Pinpoint the cell where the given text exists, returning its [X, Y] midpoint coordinate. 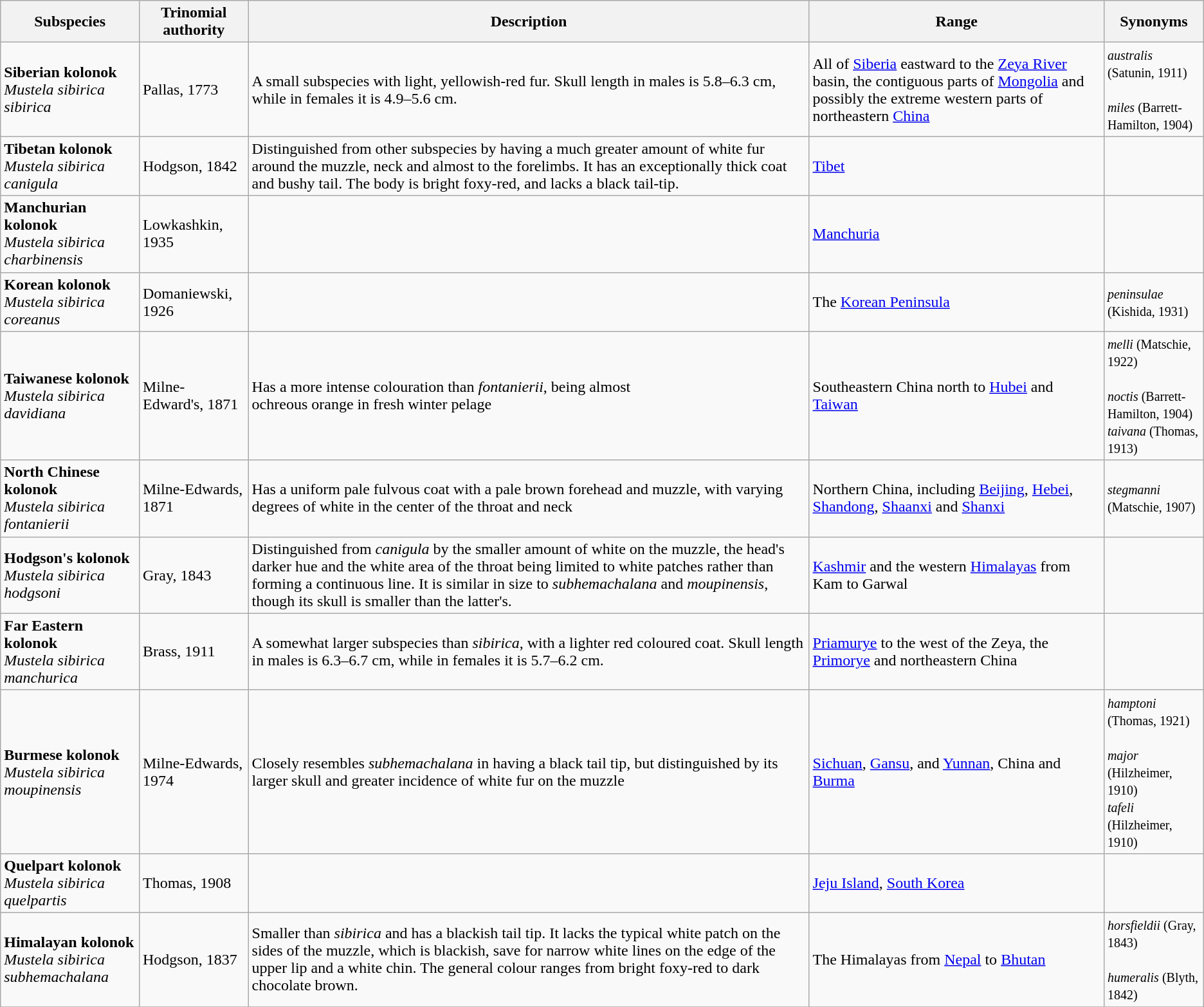
Thomas, 1908 [194, 883]
Himalayan kolonokMustela sibirica subhemachalana [70, 959]
Far Eastern kolonokMustela sibirica manchurica [70, 651]
peninsulae (Kishida, 1931) [1154, 302]
Burmese kolonokMustela sibirica moupinensis [70, 771]
North Chinese kolonokMustela sibirica fontanierii [70, 498]
Taiwanese kolonokMustela sibirica davidiana [70, 396]
horsfieldii (Gray, 1843)humeralis (Blyth, 1842) [1154, 959]
Milne-Edwards, 1871 [194, 498]
The Korean Peninsula [956, 302]
A small subspecies with light, yellowish-red fur. Skull length in males is 5.8–6.3 cm, while in females it is 4.9–5.6 cm. [529, 89]
Hodgson, 1842 [194, 166]
hamptoni (Thomas, 1921)major (Hilzheimer, 1910) tafeli (Hilzheimer, 1910) [1154, 771]
Tibet [956, 166]
Southeastern China north to Hubei and Taiwan [956, 396]
Trinomial authority [194, 22]
Jeju Island, South Korea [956, 883]
Pallas, 1773 [194, 89]
Range [956, 22]
Subspecies [70, 22]
Lowkashkin, 1935 [194, 234]
Gray, 1843 [194, 575]
Domaniewski, 1926 [194, 302]
Description [529, 22]
australis (Satunin, 1911)miles (Barrett-Hamilton, 1904) [1154, 89]
Brass, 1911 [194, 651]
melli (Matschie, 1922)noctis (Barrett-Hamilton, 1904) taivana (Thomas, 1913) [1154, 396]
Hodgson, 1837 [194, 959]
Tibetan kolonokMustela sibirica canigula [70, 166]
Kashmir and the western Himalayas from Kam to Garwal [956, 575]
Hodgson's kolonokMustela sibirica hodgsoni [70, 575]
Quelpart kolonokMustela sibirica quelpartis [70, 883]
Milne-Edwards, 1974 [194, 771]
All of Siberia eastward to the Zeya River basin, the contiguous parts of Mongolia and possibly the extreme western parts of northeastern China [956, 89]
Siberian kolonokMustela sibirica sibirica [70, 89]
Has a more intense colouration than fontanierii, being almostochreous orange in fresh winter pelage [529, 396]
A somewhat larger subspecies than sibirica, with a lighter red coloured coat. Skull length in males is 6.3–6.7 cm, while in females it is 5.7–6.2 cm. [529, 651]
Manchurian kolonokMustela sibirica charbinensis [70, 234]
Manchuria [956, 234]
Sichuan, Gansu, and Yunnan, China and Burma [956, 771]
Korean kolonokMustela sibirica coreanus [70, 302]
stegmanni (Matschie, 1907) [1154, 498]
Priamurye to the west of the Zeya, the Primorye and northeastern China [956, 651]
Closely resembles subhemachalana in having a black tail tip, but distinguished by its larger skull and greater incidence of white fur on the muzzle [529, 771]
Milne-Edward's, 1871 [194, 396]
Synonyms [1154, 22]
Northern China, including Beijing, Hebei, Shandong, Shaanxi and Shanxi [956, 498]
Has a uniform pale fulvous coat with a pale brown forehead and muzzle, with varying degrees of white in the center of the throat and neck [529, 498]
The Himalayas from Nepal to Bhutan [956, 959]
